Provide the (X, Y) coordinate of the cell's center where the given text is located.  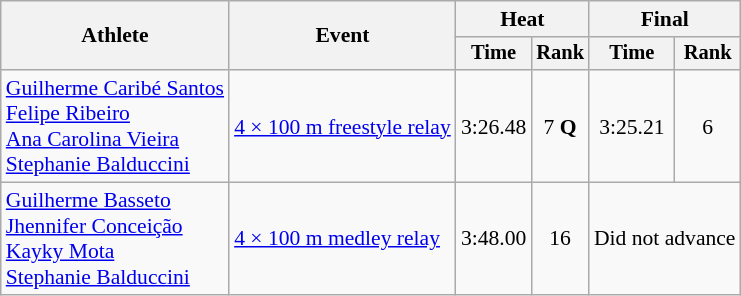
3:25.21 (632, 126)
Guilherme Basseto Jhennifer Conceição Kayky Mota Stephanie Balduccini (115, 239)
16 (560, 239)
6 (708, 126)
Final (665, 19)
7 Q (560, 126)
3:26.48 (494, 126)
4 × 100 m freestyle relay (342, 126)
Guilherme Caribé SantosFelipe RibeiroAna Carolina VieiraStephanie Balduccini (115, 126)
Athlete (115, 36)
3:48.00 (494, 239)
Event (342, 36)
4 × 100 m medley relay (342, 239)
Did not advance (665, 239)
Heat (522, 19)
